Detect which cell encompasses the target text, then output its (x, y) center coordinate. 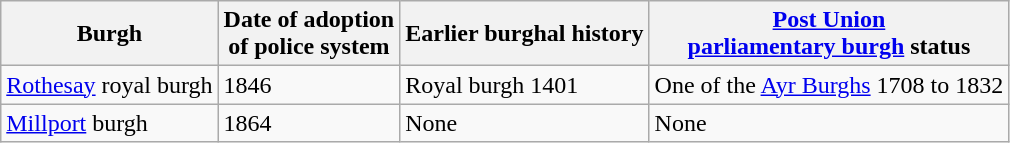
Post Union parliamentary burgh status (829, 34)
Royal burgh 1401 (524, 85)
Rothesay royal burgh (110, 85)
1846 (309, 85)
Earlier burghal history (524, 34)
1864 (309, 123)
Date of adoption of police system (309, 34)
Millport burgh (110, 123)
One of the Ayr Burghs 1708 to 1832 (829, 85)
Burgh (110, 34)
